For the text-containing cell, return its midpoint in (X, Y) coordinate format. 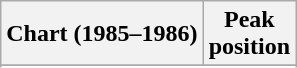
Peakposition (249, 34)
Chart (1985–1986) (102, 34)
